From the cell containing the given text, extract its center point as [X, Y] coordinate. 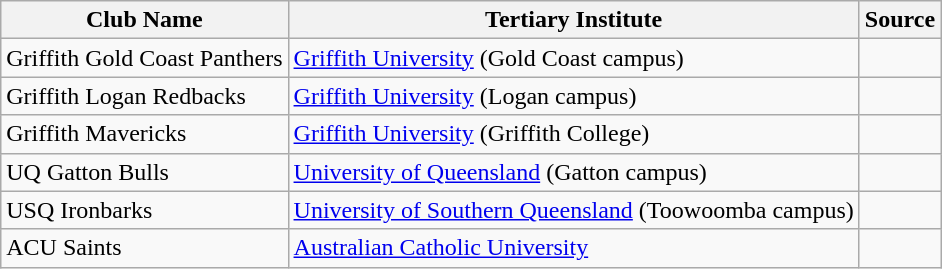
Griffith Gold Coast Panthers [144, 58]
Tertiary Institute [574, 20]
Griffith Logan Redbacks [144, 96]
UQ Gatton Bulls [144, 172]
Club Name [144, 20]
Griffith University (Logan campus) [574, 96]
University of Queensland (Gatton campus) [574, 172]
University of Southern Queensland (Toowoomba campus) [574, 210]
ACU Saints [144, 248]
Griffith Mavericks [144, 134]
Griffith University (Gold Coast campus) [574, 58]
Australian Catholic University [574, 248]
Griffith University (Griffith College) [574, 134]
USQ Ironbarks [144, 210]
Source [900, 20]
